Find where the given text appears and provide that cell's center as (x, y) coordinate. 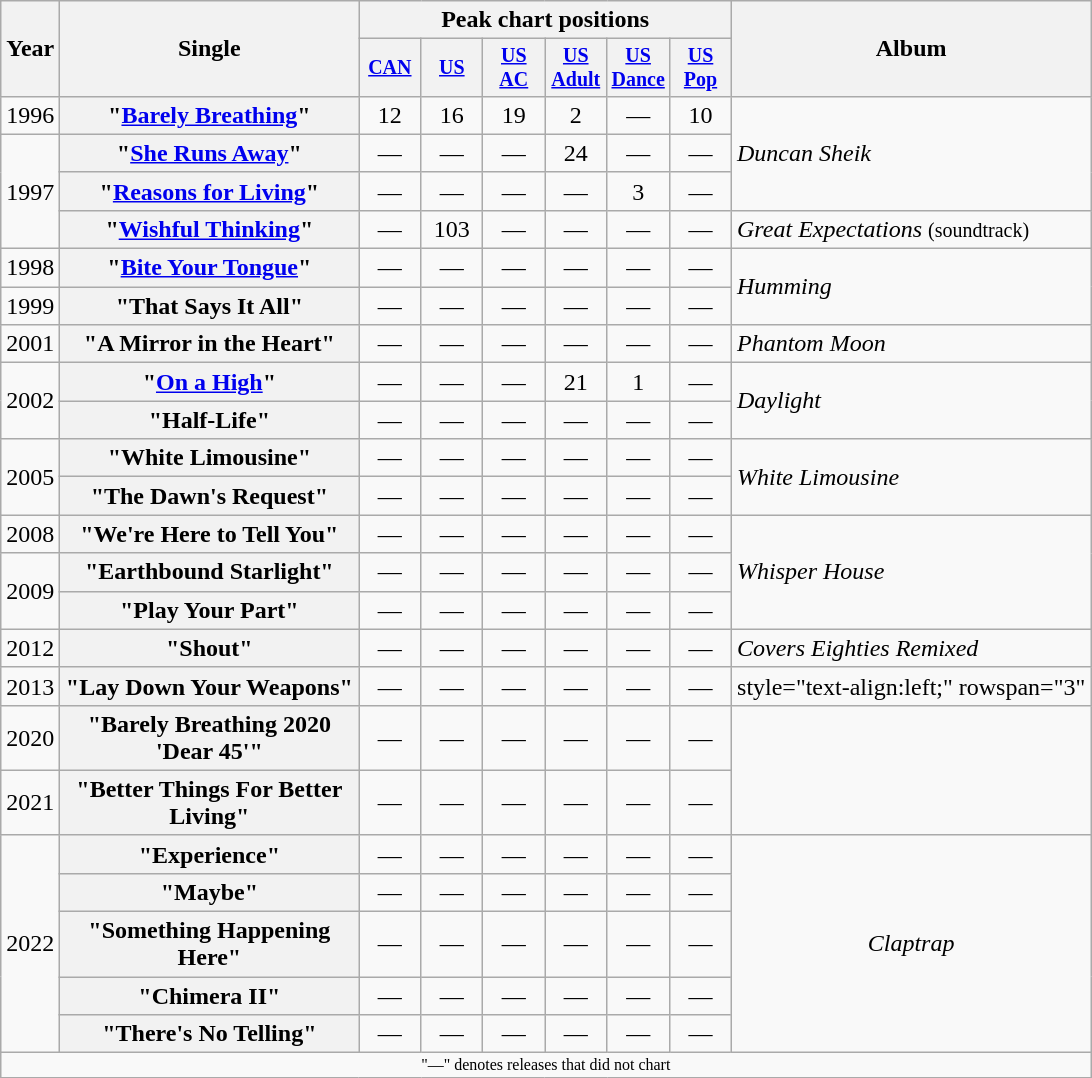
"A Mirror in the Heart" (210, 344)
"Shout" (210, 648)
"Reasons for Living" (210, 191)
2022 (30, 944)
"Experience" (210, 854)
2005 (30, 477)
1998 (30, 268)
US AC (514, 68)
1999 (30, 306)
Great Expectations (soundtrack) (912, 229)
16 (452, 115)
"She Runs Away" (210, 153)
Covers Eighties Remixed (912, 648)
"Maybe" (210, 892)
US Pop (701, 68)
Phantom Moon (912, 344)
"There's No Telling" (210, 1034)
"White Limousine" (210, 458)
2008 (30, 534)
1997 (30, 191)
19 (514, 115)
"Half-Life" (210, 420)
Daylight (912, 401)
"Barely Breathing 2020 'Dear 45'" (210, 738)
2020 (30, 738)
103 (452, 229)
"Wishful Thinking" (210, 229)
White Limousine (912, 477)
2 (576, 115)
"The Dawn's Request" (210, 496)
2001 (30, 344)
US (452, 68)
"Bite Your Tongue" (210, 268)
US Dance (638, 68)
Whisper House (912, 572)
2002 (30, 401)
"On a High" (210, 382)
Duncan Sheik (912, 153)
US Adult (576, 68)
Album (912, 49)
"We're Here to Tell You" (210, 534)
style="text-align:left;" rowspan="3" (912, 686)
"—" denotes releases that did not chart (546, 1065)
"Play Your Part" (210, 610)
12 (390, 115)
"That Says It All" (210, 306)
"Barely Breathing" (210, 115)
Single (210, 49)
"Earthbound Starlight" (210, 572)
Humming (912, 287)
"Something Happening Here" (210, 944)
2009 (30, 591)
2021 (30, 802)
CAN (390, 68)
24 (576, 153)
3 (638, 191)
1 (638, 382)
10 (701, 115)
"Chimera II" (210, 996)
Claptrap (912, 944)
2012 (30, 648)
Year (30, 49)
"Better Things For Better Living" (210, 802)
21 (576, 382)
Peak chart positions (546, 20)
"Lay Down Your Weapons" (210, 686)
2013 (30, 686)
1996 (30, 115)
